Provide the [x, y] coordinate of the cell's center where the given text is located.  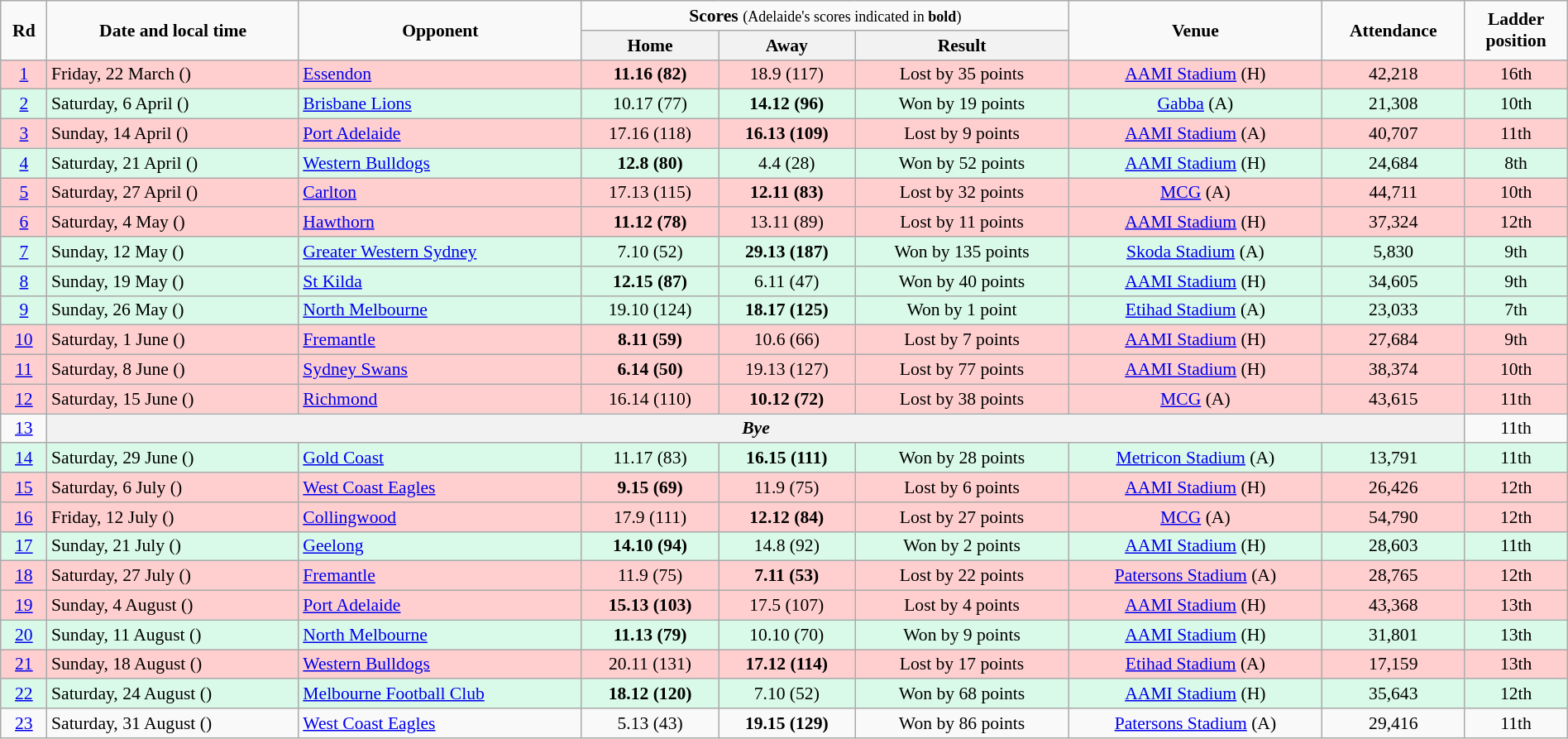
Lost by 17 points [962, 665]
29.13 (187) [787, 252]
Rd [24, 30]
17.5 (107) [787, 606]
34,605 [1394, 281]
26,426 [1394, 487]
Ladderposition [1516, 30]
Won by 2 points [962, 546]
14 [24, 458]
5.13 (43) [650, 723]
11.17 (83) [650, 458]
Friday, 22 March () [173, 74]
29,416 [1394, 723]
21 [24, 665]
Sunday, 4 August () [173, 606]
4.4 (28) [787, 163]
Greater Western Sydney [440, 252]
Won by 9 points [962, 635]
38,374 [1394, 370]
1 [24, 74]
14.8 (92) [787, 546]
Richmond [440, 399]
16 [24, 517]
7th [1516, 310]
18.17 (125) [787, 310]
43,368 [1394, 606]
3 [24, 134]
6.11 (47) [787, 281]
17.16 (118) [650, 134]
21,308 [1394, 104]
Won by 40 points [962, 281]
43,615 [1394, 399]
23,033 [1394, 310]
Lost by 22 points [962, 576]
Saturday, 27 July () [173, 576]
Won by 135 points [962, 252]
Won by 68 points [962, 694]
17.9 (111) [650, 517]
28,603 [1394, 546]
Saturday, 31 August () [173, 723]
Sydney Swans [440, 370]
Lost by 9 points [962, 134]
2 [24, 104]
Won by 86 points [962, 723]
Lost by 4 points [962, 606]
Lost by 27 points [962, 517]
Saturday, 24 August () [173, 694]
Lost by 35 points [962, 74]
Home [650, 46]
11.16 (82) [650, 74]
Brisbane Lions [440, 104]
7.11 (53) [787, 576]
8.11 (59) [650, 340]
12 [24, 399]
10.6 (66) [787, 340]
8 [24, 281]
Venue [1195, 30]
12.8 (80) [650, 163]
Sunday, 11 August () [173, 635]
Metricon Stadium (A) [1195, 458]
Saturday, 4 May () [173, 223]
Saturday, 6 July () [173, 487]
Gabba (A) [1195, 104]
11.13 (79) [650, 635]
Lost by 77 points [962, 370]
10.10 (70) [787, 635]
Sunday, 12 May () [173, 252]
16.15 (111) [787, 458]
Friday, 12 July () [173, 517]
Result [962, 46]
13 [24, 429]
28,765 [1394, 576]
Won by 52 points [962, 163]
Essendon [440, 74]
Lost by 32 points [962, 193]
17.13 (115) [650, 193]
Lost by 11 points [962, 223]
19 [24, 606]
19.10 (124) [650, 310]
Lost by 6 points [962, 487]
40,707 [1394, 134]
35,643 [1394, 694]
Attendance [1394, 30]
Bye [756, 429]
7 [24, 252]
Away [787, 46]
10 [24, 340]
16.13 (109) [787, 134]
Won by 19 points [962, 104]
Saturday, 6 April () [173, 104]
Sunday, 18 August () [173, 665]
Hawthorn [440, 223]
Won by 1 point [962, 310]
14.10 (94) [650, 546]
24,684 [1394, 163]
9 [24, 310]
Gold Coast [440, 458]
Sunday, 19 May () [173, 281]
12.11 (83) [787, 193]
13,791 [1394, 458]
AAMI Stadium (A) [1195, 134]
St Kilda [440, 281]
6 [24, 223]
Saturday, 21 April () [173, 163]
15.13 (103) [650, 606]
37,324 [1394, 223]
Geelong [440, 546]
10.17 (77) [650, 104]
5,830 [1394, 252]
Carlton [440, 193]
17,159 [1394, 665]
4 [24, 163]
Sunday, 26 May () [173, 310]
Saturday, 8 June () [173, 370]
22 [24, 694]
Collingwood [440, 517]
23 [24, 723]
17.12 (114) [787, 665]
Saturday, 1 June () [173, 340]
42,218 [1394, 74]
44,711 [1394, 193]
16.14 (110) [650, 399]
14.12 (96) [787, 104]
54,790 [1394, 517]
27,684 [1394, 340]
18 [24, 576]
20 [24, 635]
18.12 (120) [650, 694]
15 [24, 487]
Scores (Adelaide's scores indicated in bold) [825, 16]
31,801 [1394, 635]
19.13 (127) [787, 370]
Lost by 38 points [962, 399]
Sunday, 14 April () [173, 134]
Date and local time [173, 30]
6.14 (50) [650, 370]
Saturday, 27 April () [173, 193]
Opponent [440, 30]
11 [24, 370]
18.9 (117) [787, 74]
9.15 (69) [650, 487]
Saturday, 15 June () [173, 399]
Won by 28 points [962, 458]
13.11 (89) [787, 223]
Skoda Stadium (A) [1195, 252]
10.12 (72) [787, 399]
Sunday, 21 July () [173, 546]
Saturday, 29 June () [173, 458]
Melbourne Football Club [440, 694]
17 [24, 546]
12.12 (84) [787, 517]
12.15 (87) [650, 281]
5 [24, 193]
20.11 (131) [650, 665]
16th [1516, 74]
8th [1516, 163]
11.12 (78) [650, 223]
Lost by 7 points [962, 340]
19.15 (129) [787, 723]
